Determine the [X, Y] coordinate at the center of the cell enclosing the given text.  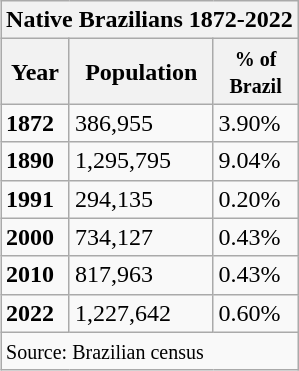
386,955 [141, 123]
9.04% [256, 161]
0.60% [256, 313]
Source: Brazilian census [150, 351]
817,963 [141, 275]
0.20% [256, 199]
2010 [36, 275]
Population [141, 72]
1872 [36, 123]
% ofBrazil [256, 72]
2022 [36, 313]
2000 [36, 237]
734,127 [141, 237]
1991 [36, 199]
1,227,642 [141, 313]
294,135 [141, 199]
1,295,795 [141, 161]
Native Brazilians 1872-2022 [150, 20]
1890 [36, 161]
Year [36, 72]
3.90% [256, 123]
